Capture the cell that displays the provided text and extract its [X, Y] central coordinate. 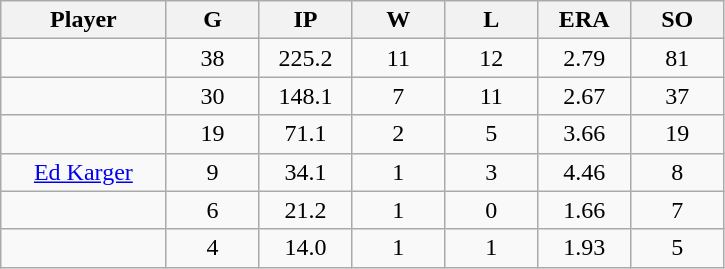
W [398, 20]
1.93 [584, 248]
ERA [584, 20]
G [212, 20]
6 [212, 210]
34.1 [306, 172]
L [492, 20]
IP [306, 20]
21.2 [306, 210]
81 [678, 58]
8 [678, 172]
Player [84, 20]
148.1 [306, 96]
12 [492, 58]
4 [212, 248]
30 [212, 96]
14.0 [306, 248]
1.66 [584, 210]
3.66 [584, 134]
37 [678, 96]
2 [398, 134]
71.1 [306, 134]
Ed Karger [84, 172]
38 [212, 58]
0 [492, 210]
9 [212, 172]
SO [678, 20]
2.79 [584, 58]
4.46 [584, 172]
225.2 [306, 58]
3 [492, 172]
2.67 [584, 96]
